Capture the cell that displays the provided text and extract its [x, y] central coordinate. 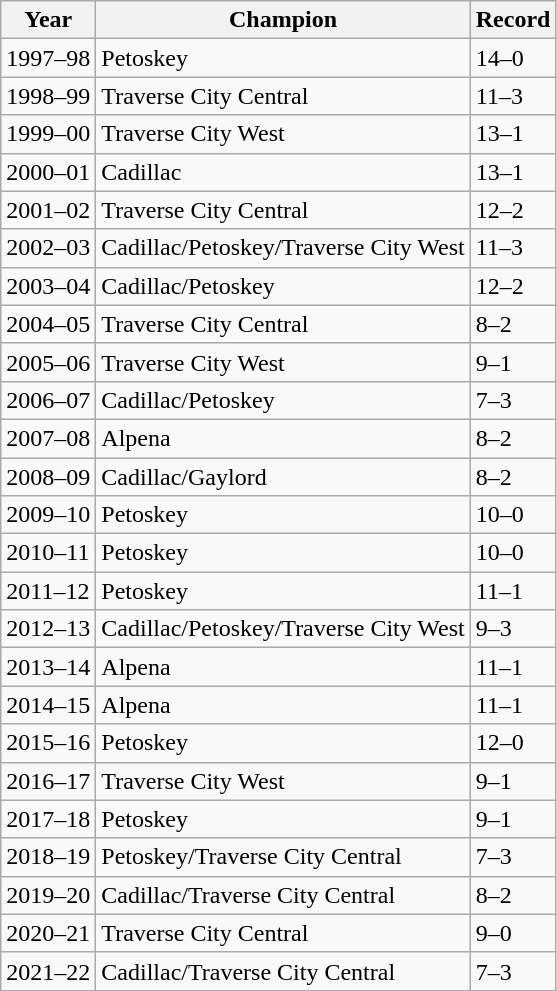
2018–19 [48, 857]
2012–13 [48, 629]
1997–98 [48, 58]
Cadillac [283, 172]
1998–99 [48, 96]
14–0 [513, 58]
1999–00 [48, 134]
2021–22 [48, 971]
Record [513, 20]
2017–18 [48, 819]
2015–16 [48, 743]
Petoskey/Traverse City Central [283, 857]
Year [48, 20]
2007–08 [48, 438]
2000–01 [48, 172]
Champion [283, 20]
2003–04 [48, 286]
2004–05 [48, 324]
2008–09 [48, 477]
Cadillac/Gaylord [283, 477]
2010–11 [48, 553]
9–0 [513, 933]
12–0 [513, 743]
2006–07 [48, 400]
2002–03 [48, 248]
2020–21 [48, 933]
2009–10 [48, 515]
2001–02 [48, 210]
2014–15 [48, 705]
2005–06 [48, 362]
2016–17 [48, 781]
9–3 [513, 629]
2019–20 [48, 895]
2013–14 [48, 667]
2011–12 [48, 591]
